Return [X, Y] of the center of cell containing provided text 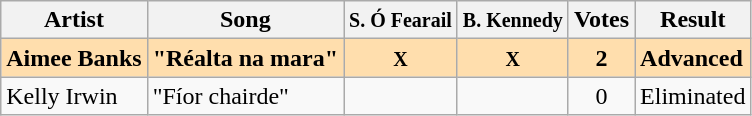
"Réalta na mara" [245, 58]
B. Kennedy [512, 20]
Aimee Banks [74, 58]
Result [693, 20]
Song [245, 20]
Eliminated [693, 96]
2 [601, 58]
Advanced [693, 58]
Kelly Irwin [74, 96]
0 [601, 96]
Votes [601, 20]
S. Ó Fearail [401, 20]
"Fíor chairde" [245, 96]
Artist [74, 20]
